Pinpoint the cell where the given text exists, returning its [X, Y] midpoint coordinate. 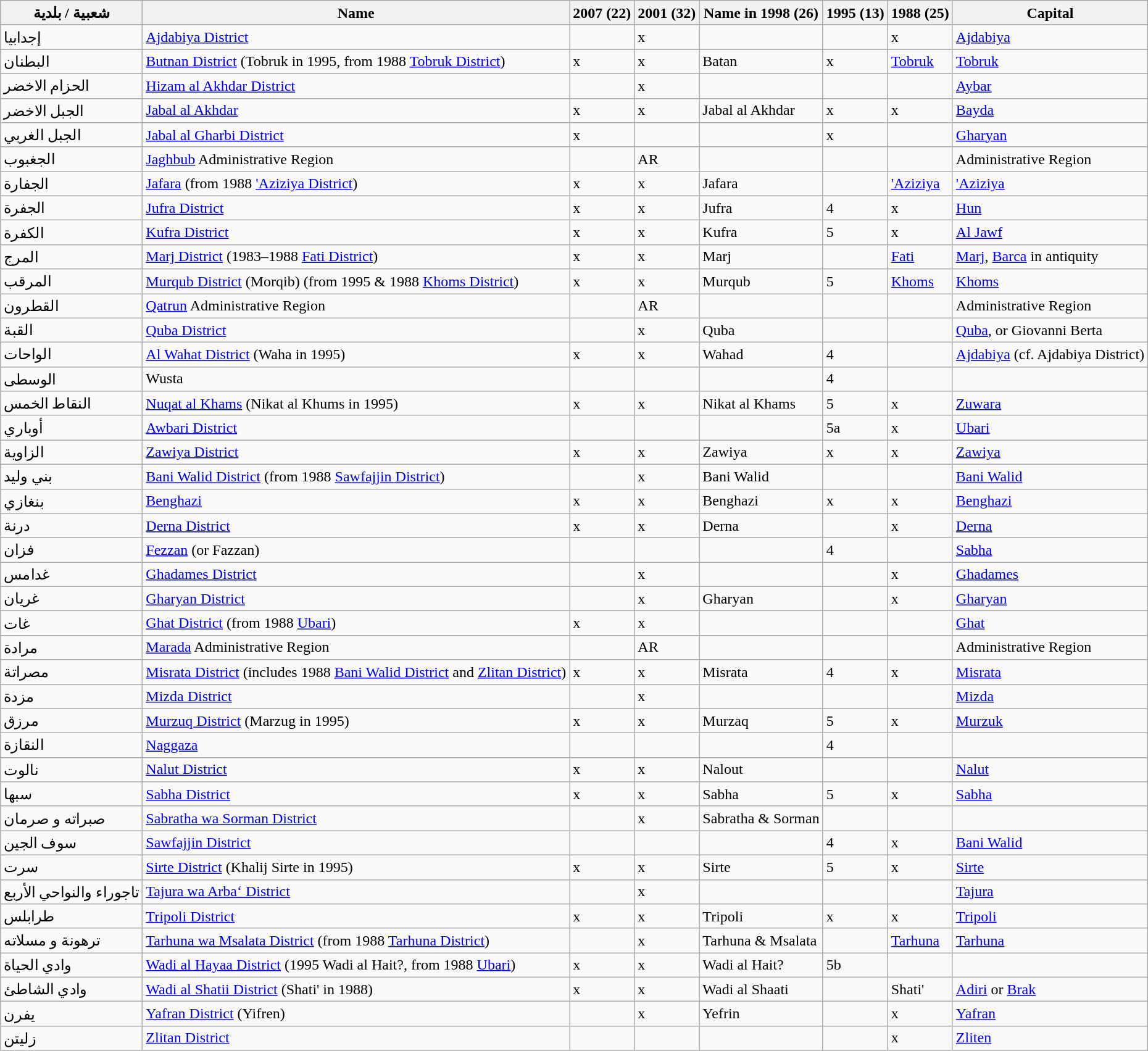
Murzuq District (Marzug in 1995) [356, 721]
Zliten [1050, 1038]
Butnan District (Tobruk in 1995, from 1988 Tobruk District) [356, 62]
Mizda [1050, 696]
Ajdabiya District [356, 37]
وادي الشاطئ [72, 989]
Wadi al Shaati [761, 989]
Batan [761, 62]
الجفرة [72, 208]
البطنان [72, 62]
Zuwara [1050, 404]
Quba, or Giovanni Berta [1050, 330]
بني وليد [72, 476]
Capital [1050, 13]
طرابلس [72, 916]
Marj [761, 257]
وادي الحياة [72, 965]
Fezzan (or Fazzan) [356, 550]
Ghat [1050, 623]
Murqub District (Morqib) (from 1995 & 1988 Khoms District) [356, 281]
Al Jawf [1050, 233]
Nikat al Khams [761, 404]
إجدابيا [72, 37]
Qatrun Administrative Region [356, 306]
Name [356, 13]
النقازة [72, 746]
Adiri or Brak [1050, 989]
Wadi al Hayaa District (1995 Wadi al Hait?, from 1988 Ubari) [356, 965]
Tripoli District [356, 916]
Marada Administrative Region [356, 647]
Bayda [1050, 110]
Sabha District [356, 794]
غريان [72, 599]
المرج [72, 257]
Misrata District (includes 1988 Bani Walid District and Zlitan District) [356, 672]
Shati' [920, 989]
بنغازي [72, 501]
Sawfajjin District [356, 843]
Tarhuna & Msalata [761, 941]
Yafran [1050, 1014]
Fati [920, 257]
Derna District [356, 526]
تاجوراء والنواحي الأربع [72, 892]
Jafara [761, 184]
5b [855, 965]
Jufra District [356, 208]
Ghadames District [356, 575]
Wadi al Hait? [761, 965]
Murzaq [761, 721]
الجبل الاخضر [72, 110]
2001 (32) [667, 13]
Jabal al Gharbi District [356, 135]
Murqub [761, 281]
Wusta [356, 379]
Aybar [1050, 86]
الجغبوب [72, 159]
شعبية / بلدية [72, 13]
درنة [72, 526]
Jafara (from 1988 'Aziziya District) [356, 184]
Awbari District [356, 428]
5a [855, 428]
Nalout [761, 770]
Naggaza [356, 746]
Ubari [1050, 428]
Tajura wa Arba‘ District [356, 892]
الجفارة [72, 184]
الواحات [72, 355]
Kufra District [356, 233]
Jaghbub Administrative Region [356, 159]
صبراته و صرمان [72, 818]
الزاوية [72, 452]
ترهونة و مسلاته [72, 941]
Sabratha wa Sorman District [356, 818]
Zawiya District [356, 452]
القبة [72, 330]
نالوت [72, 770]
Zlitan District [356, 1038]
Hizam al Akhdar District [356, 86]
Nuqat al Khams (Nikat al Khums in 1995) [356, 404]
Tajura [1050, 892]
Ghat District (from 1988 Ubari) [356, 623]
المرقب [72, 281]
Hun [1050, 208]
Mizda District [356, 696]
الوسطى [72, 379]
1988 (25) [920, 13]
يفرن [72, 1014]
Marj District (1983–1988 Fati District) [356, 257]
الجبل الغربي [72, 135]
Kufra [761, 233]
زليتن [72, 1038]
مزدة [72, 696]
Nalut [1050, 770]
Marj, Barca in antiquity [1050, 257]
Bani Walid District (from 1988 Sawfajjin District) [356, 476]
Gharyan District [356, 599]
1995 (13) [855, 13]
الكفرة [72, 233]
Quba District [356, 330]
الحزام الاخضر [72, 86]
Tarhuna wa Msalata District (from 1988 Tarhuna District) [356, 941]
Wadi al Shatii District (Shati' in 1988) [356, 989]
Ghadames [1050, 575]
مرزق [72, 721]
النقاط الخمس [72, 404]
Jufra [761, 208]
Ajdabiya (cf. Ajdabiya District) [1050, 355]
سبها [72, 794]
غدامس [72, 575]
Wahad [761, 355]
Yafran District (Yifren) [356, 1014]
Nalut District [356, 770]
غات [72, 623]
فزان [72, 550]
Murzuk [1050, 721]
Sabratha & Sorman [761, 818]
Yefrin [761, 1014]
2007 (22) [602, 13]
القطرون [72, 306]
سرت [72, 867]
سوف الجين [72, 843]
Sirte District (Khalij Sirte in 1995) [356, 867]
Name in 1998 (26) [761, 13]
أوباري [72, 428]
Quba [761, 330]
Ajdabiya [1050, 37]
مصراتة [72, 672]
مرادة [72, 647]
Al Wahat District (Waha in 1995) [356, 355]
